Detect which cell encompasses the target text, then output its [X, Y] center coordinate. 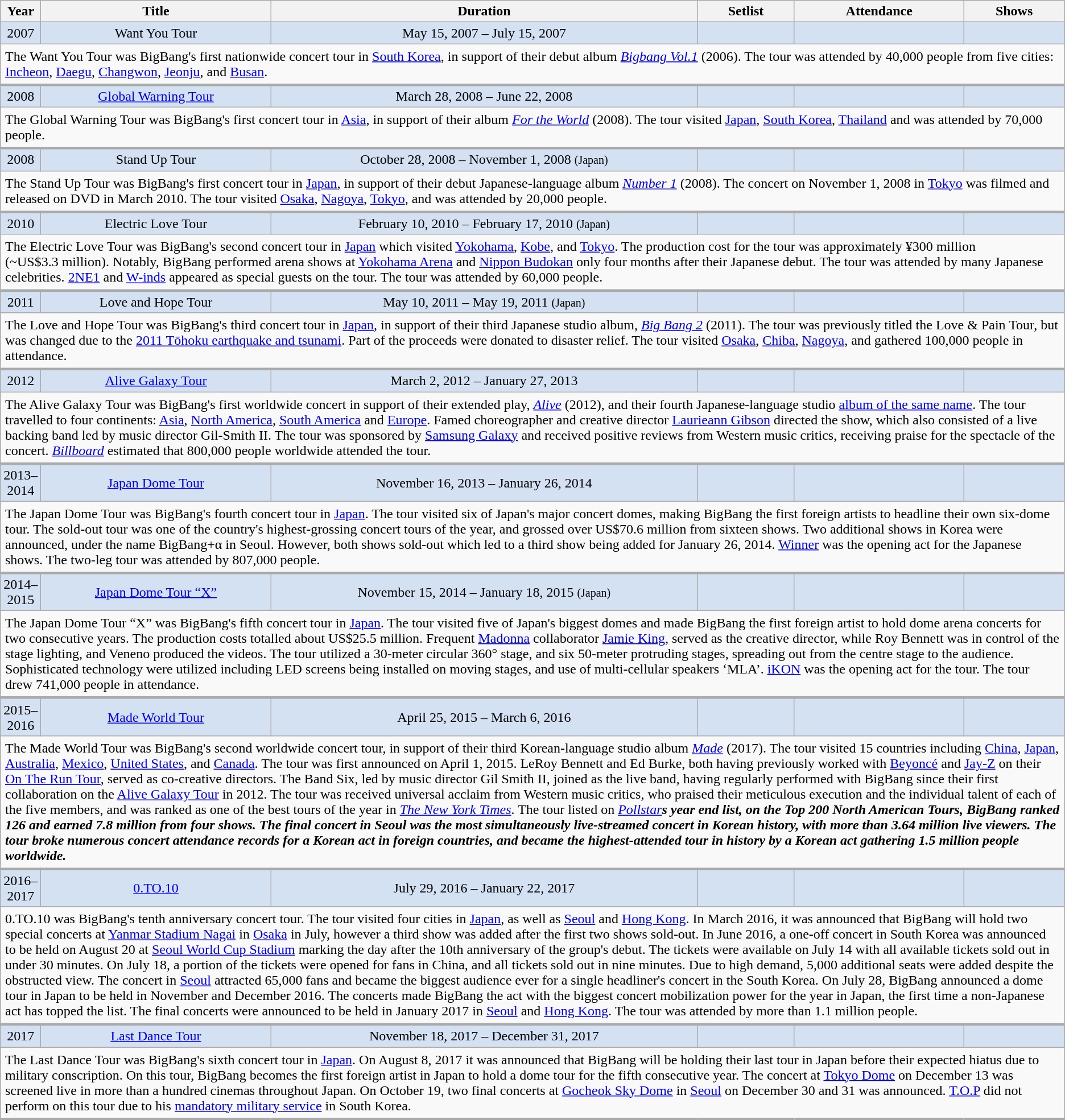
2010 [20, 223]
April 25, 2015 – March 6, 2016 [484, 717]
2007 [20, 33]
0.TO.10 [156, 887]
Last Dance Tour [156, 1036]
July 29, 2016 – January 22, 2017 [484, 887]
Alive Galaxy Tour [156, 381]
Japan Dome Tour [156, 482]
Stand Up Tour [156, 159]
2013–2014 [20, 482]
March 28, 2008 – June 22, 2008 [484, 96]
2012 [20, 381]
Attendance [879, 11]
November 18, 2017 – December 31, 2017 [484, 1036]
February 10, 2010 – February 17, 2010 (Japan) [484, 223]
2011 [20, 302]
Want You Tour [156, 33]
2017 [20, 1036]
Shows [1014, 11]
Electric Love Tour [156, 223]
November 15, 2014 – January 18, 2015 (Japan) [484, 592]
Global Warning Tour [156, 96]
2015–2016 [20, 717]
Title [156, 11]
March 2, 2012 – January 27, 2013 [484, 381]
Duration [484, 11]
October 28, 2008 – November 1, 2008 (Japan) [484, 159]
Love and Hope Tour [156, 302]
November 16, 2013 – January 26, 2014 [484, 482]
Japan Dome Tour “X” [156, 592]
2016–2017 [20, 887]
Setlist [746, 11]
May 10, 2011 – May 19, 2011 (Japan) [484, 302]
Year [20, 11]
May 15, 2007 – July 15, 2007 [484, 33]
2014–2015 [20, 592]
Made World Tour [156, 717]
